Extract the (X, Y) coordinate from the center of the cell holding the provided text.  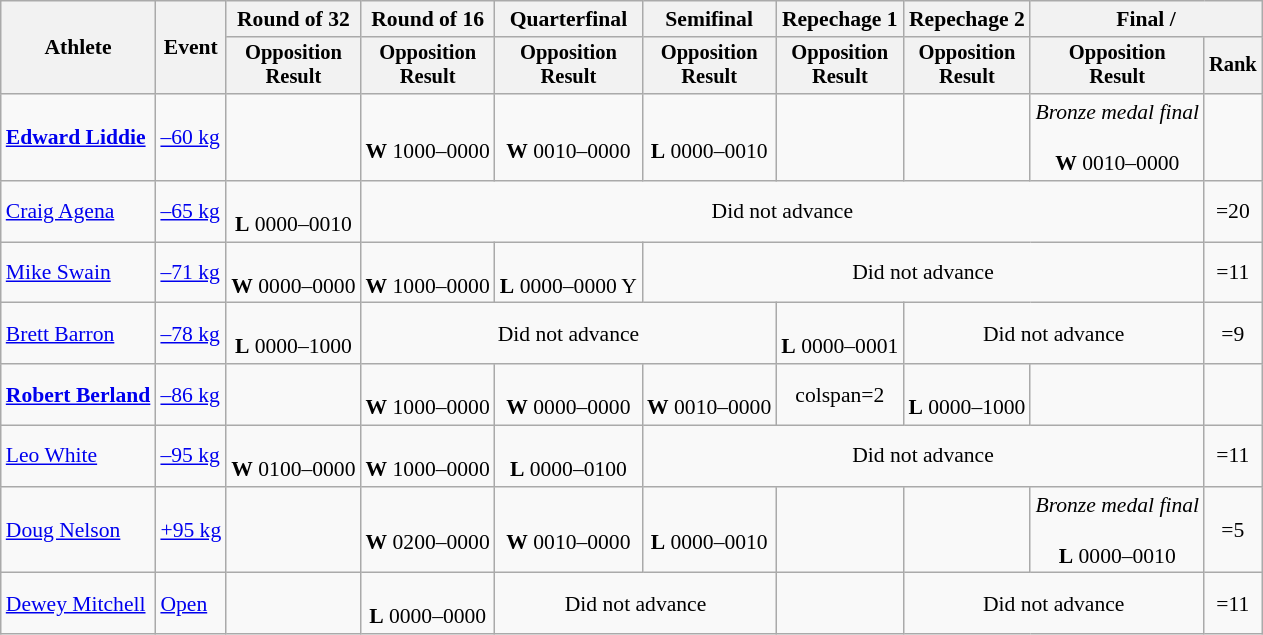
Leo White (78, 456)
Rank (1233, 66)
W 0100–0000 (293, 456)
Bronze medal finalL 0000–0010 (1117, 530)
Round of 16 (428, 19)
+95 kg (190, 530)
Round of 32 (293, 19)
=9 (1233, 334)
Dewey Mitchell (78, 604)
L 0000–0100 (568, 456)
–95 kg (190, 456)
W 0200–0000 (428, 530)
L 0000–0001 (840, 334)
Craig Agena (78, 212)
–78 kg (190, 334)
Brett Barron (78, 334)
Bronze medal finalW 0010–0000 (1117, 138)
Event (190, 48)
Semifinal (709, 19)
–65 kg (190, 212)
L 0000–0000 (428, 604)
Athlete (78, 48)
Repechage 2 (966, 19)
Edward Liddie (78, 138)
colspan=2 (840, 394)
=5 (1233, 530)
Repechage 1 (840, 19)
–60 kg (190, 138)
Quarterfinal (568, 19)
Open (190, 604)
–86 kg (190, 394)
Robert Berland (78, 394)
Final / (1146, 19)
Doug Nelson (78, 530)
L 0000–0000 Y (568, 272)
Mike Swain (78, 272)
=20 (1233, 212)
–71 kg (190, 272)
